Scan for the cell matching the given text and deliver its (x, y) coordinate at center. 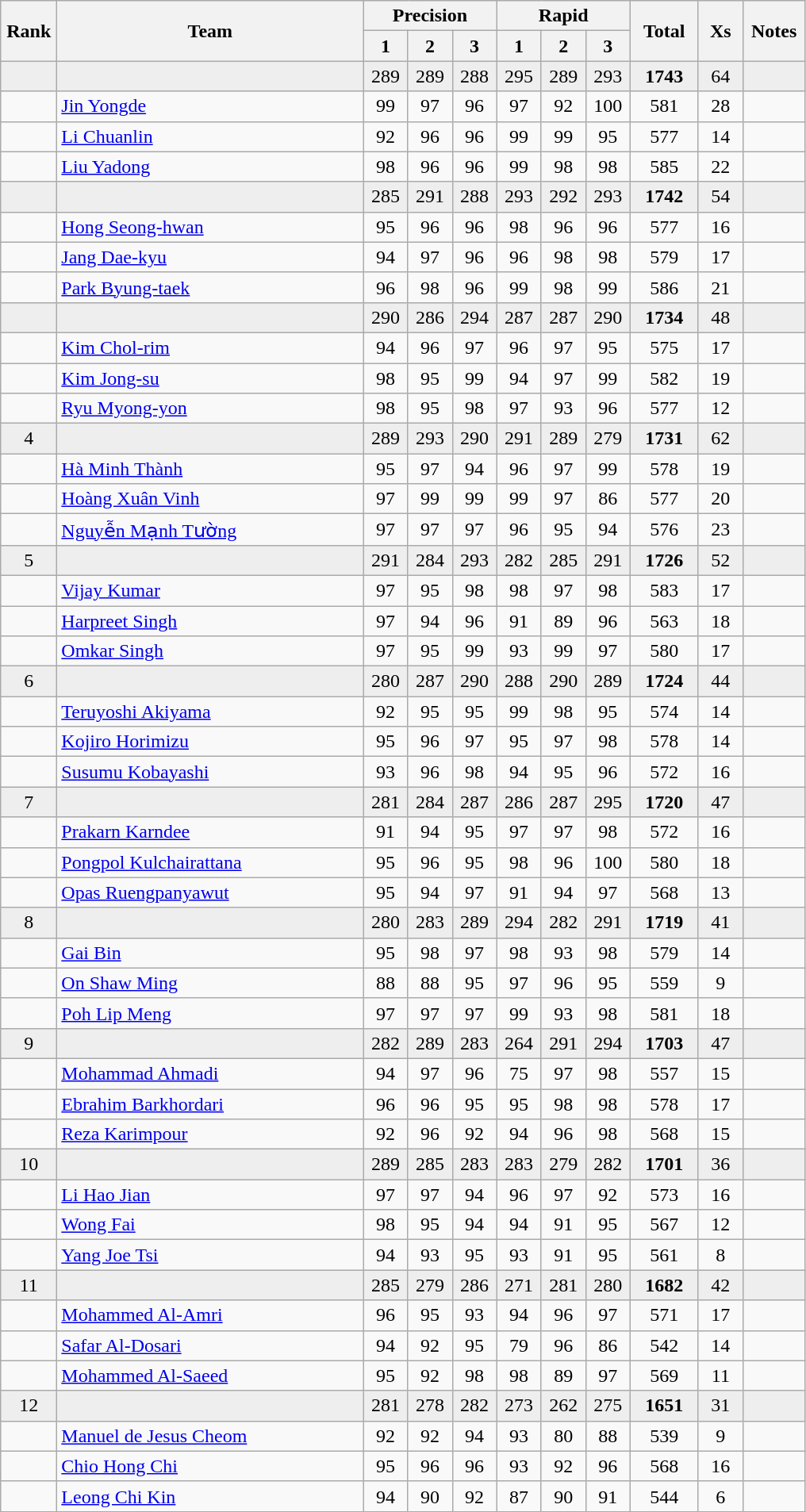
1724 (664, 681)
54 (720, 197)
87 (519, 1496)
539 (664, 1436)
20 (720, 499)
64 (720, 76)
1731 (664, 439)
Opas Ruengpanyawut (210, 892)
Mohammad Ahmadi (210, 1073)
23 (720, 530)
1743 (664, 76)
583 (664, 590)
563 (664, 621)
10 (29, 1165)
Precision (430, 16)
273 (519, 1406)
Ryu Myong-yon (210, 409)
1719 (664, 923)
Kim Chol-rim (210, 347)
Kojiro Horimizu (210, 742)
Nguyễn Mạnh Tường (210, 530)
Prakarn Karndee (210, 832)
1682 (664, 1285)
36 (720, 1165)
Jang Dae-kyu (210, 257)
21 (720, 287)
Xs (720, 31)
31 (720, 1406)
Susumu Kobayashi (210, 772)
Manuel de Jesus Cheom (210, 1436)
569 (664, 1376)
Omkar Singh (210, 651)
Kim Jong-su (210, 378)
542 (664, 1345)
22 (720, 167)
271 (519, 1285)
4 (29, 439)
Chio Hong Chi (210, 1466)
544 (664, 1496)
Li Chuanlin (210, 136)
42 (720, 1285)
Li Hao Jian (210, 1195)
Safar Al-Dosari (210, 1345)
559 (664, 983)
80 (563, 1436)
Yang Joe Tsi (210, 1255)
On Shaw Ming (210, 983)
44 (720, 681)
Reza Karimpour (210, 1134)
Team (210, 31)
576 (664, 530)
Mohammed Al-Amri (210, 1315)
574 (664, 712)
Rank (29, 31)
Jin Yongde (210, 106)
Poh Lip Meng (210, 1013)
573 (664, 1195)
Liu Yadong (210, 167)
275 (608, 1406)
52 (720, 560)
571 (664, 1315)
1742 (664, 197)
79 (519, 1345)
5 (29, 560)
62 (720, 439)
13 (720, 892)
48 (720, 317)
Hà Minh Thành (210, 469)
Leong Chi Kin (210, 1496)
Hoàng Xuân Vinh (210, 499)
582 (664, 378)
Ebrahim Barkhordari (210, 1103)
Teruyoshi Akiyama (210, 712)
278 (430, 1406)
1701 (664, 1165)
1703 (664, 1043)
Mohammed Al-Saeed (210, 1376)
Hong Seong-hwan (210, 227)
586 (664, 287)
557 (664, 1073)
585 (664, 167)
1651 (664, 1406)
Harpreet Singh (210, 621)
Wong Fai (210, 1225)
264 (519, 1043)
Notes (774, 31)
41 (720, 923)
Rapid (563, 16)
Park Byung-taek (210, 287)
Total (664, 31)
Pongpol Kulchairattana (210, 862)
Vijay Kumar (210, 590)
Gai Bin (210, 953)
75 (519, 1073)
28 (720, 106)
1720 (664, 802)
1734 (664, 317)
567 (664, 1225)
7 (29, 802)
292 (563, 197)
1726 (664, 560)
575 (664, 347)
262 (563, 1406)
561 (664, 1255)
